Return (X, Y) of the center of cell containing provided text 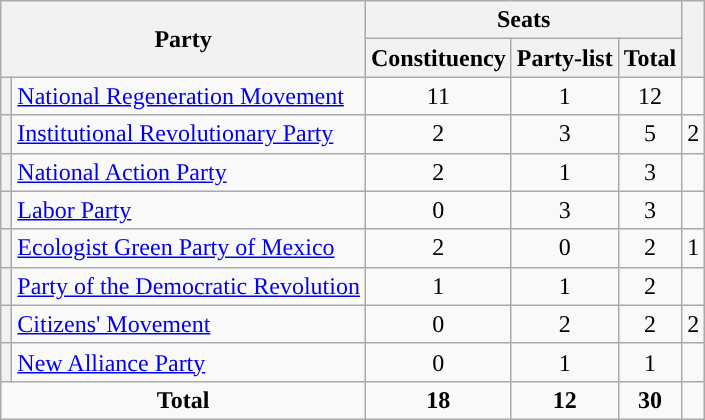
30 (650, 400)
National Action Party (189, 172)
Institutional Revolutionary Party (189, 134)
National Regeneration Movement (189, 96)
Party of the Democratic Revolution (189, 286)
Ecologist Green Party of Mexico (189, 248)
Citizens' Movement (189, 324)
11 (438, 96)
5 (650, 134)
Labor Party (189, 210)
18 (438, 400)
New Alliance Party (189, 362)
Constituency (438, 58)
Party-list (564, 58)
Seats (523, 20)
Party (184, 39)
